Return the (X, Y) coordinate for the center point of the cell that contains the specified text.  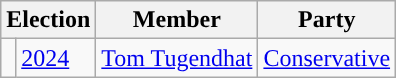
Tom Tugendhat (177, 58)
Member (177, 20)
Election (48, 20)
Conservative (327, 58)
Party (327, 20)
2024 (56, 58)
